From the cell containing the given text, extract its center point as (x, y) coordinate. 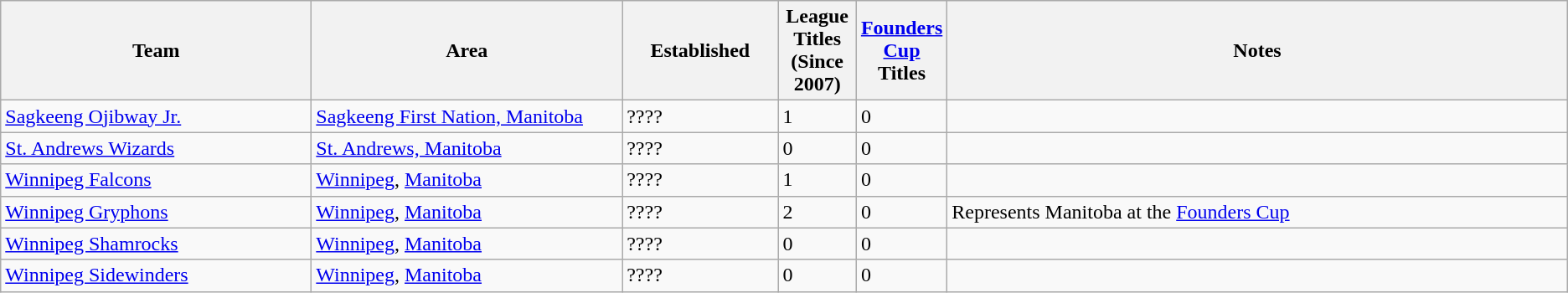
Team (156, 50)
Notes (1257, 50)
St. Andrews, Manitoba (467, 148)
Winnipeg Shamrocks (156, 244)
Winnipeg Sidewinders (156, 275)
Represents Manitoba at the Founders Cup (1257, 212)
Founders Cup Titles (901, 50)
Sagkeeng Ojibway Jr. (156, 116)
Area (467, 50)
2 (818, 212)
Winnipeg Falcons (156, 180)
Sagkeeng First Nation, Manitoba (467, 116)
Winnipeg Gryphons (156, 212)
League Titles (Since 2007) (818, 50)
St. Andrews Wizards (156, 148)
Established (700, 50)
